Provide the [X, Y] coordinate of the cell's center where the given text is located.  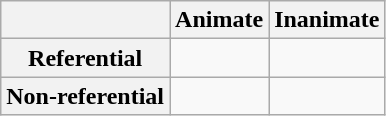
Animate [220, 20]
Referential [86, 58]
Inanimate [327, 20]
Non-referential [86, 96]
